Return [X, Y] of the center of cell containing provided text 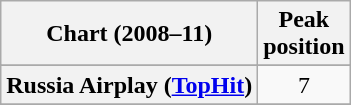
7 [304, 85]
Russia Airplay (TopHit) [130, 85]
Peak position [304, 34]
Chart (2008–11) [130, 34]
